Detect which cell encompasses the target text, then output its (x, y) center coordinate. 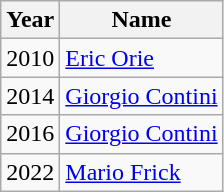
2022 (30, 172)
Eric Orie (142, 58)
2016 (30, 134)
Mario Frick (142, 172)
2014 (30, 96)
Year (30, 20)
2010 (30, 58)
Name (142, 20)
